Extract the (X, Y) coordinate from the center of the cell holding the provided text.  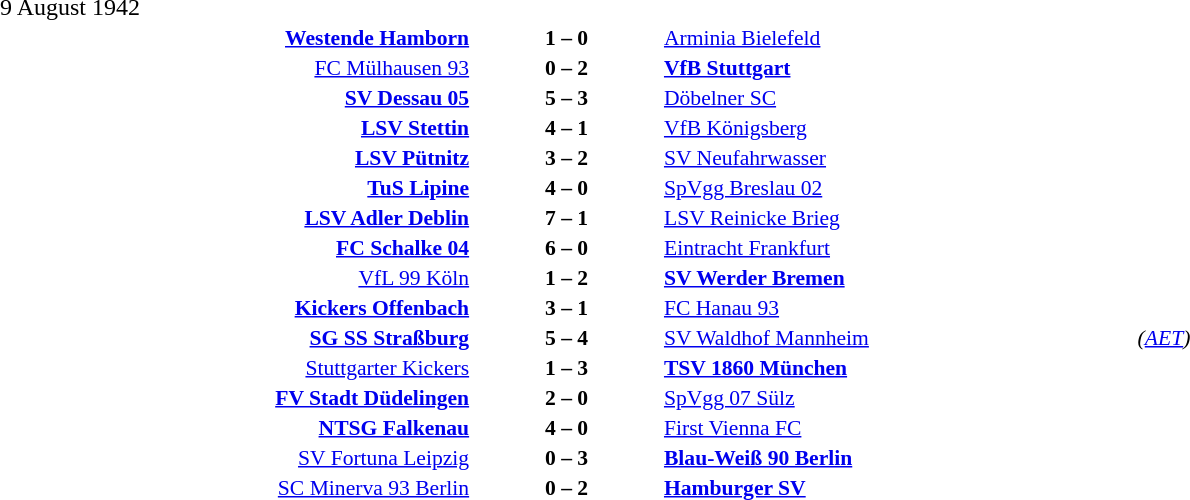
SpVgg Breslau 02 (898, 188)
6 – 0 (566, 248)
0 – 2 (566, 68)
First Vienna FC (898, 428)
Eintracht Frankfurt (898, 248)
1 – 2 (566, 278)
LSV Reinicke Brieg (898, 218)
2 – 0 (566, 398)
1 – 0 (566, 38)
VfB Stuttgart (898, 68)
5 – 4 (566, 338)
VfB Königsberg (898, 128)
4 – 1 (566, 128)
SpVgg 07 Sülz (898, 398)
SV Neufahrwasser (898, 158)
7 – 1 (566, 218)
5 – 3 (566, 98)
SV Waldhof Mannheim (898, 338)
0 – 3 (566, 458)
3 – 2 (566, 158)
1 – 3 (566, 368)
SV Werder Bremen (898, 278)
TSV 1860 München (898, 368)
Döbelner SC (898, 98)
Blau-Weiß 90 Berlin (898, 458)
Arminia Bielefeld (898, 38)
3 – 1 (566, 308)
FC Hanau 93 (898, 308)
